Identify which cell holds the provided text, then report its [X, Y] central coordinate. 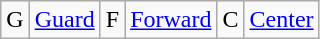
C [230, 20]
Forward [171, 20]
Guard [64, 20]
F [112, 20]
G [15, 20]
Center [282, 20]
